Provide the (X, Y) coordinate of the cell's center where the given text is located.  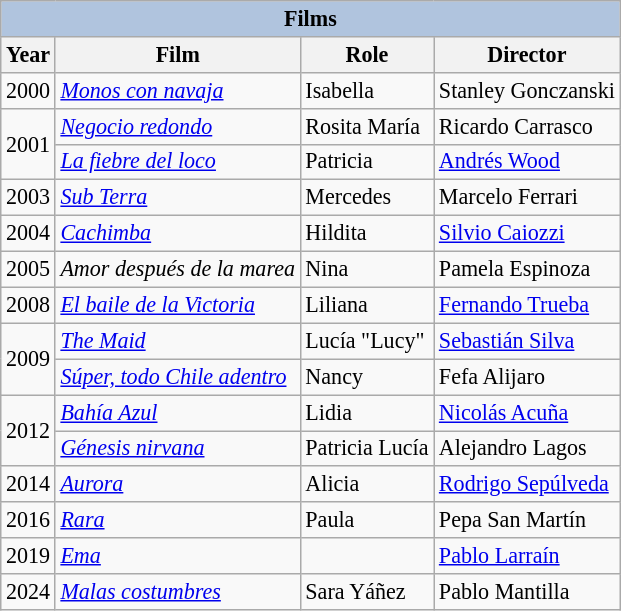
Role (367, 54)
Patricia Lucía (367, 448)
Rosita María (367, 126)
2000 (28, 90)
La fiebre del loco (178, 162)
Ema (178, 556)
Cachimba (178, 233)
Lidia (367, 412)
2001 (28, 144)
Aurora (178, 484)
Pablo Larraín (527, 556)
Film (178, 54)
2019 (28, 556)
Silvio Caiozzi (527, 233)
Monos con navaja (178, 90)
Sara Yáñez (367, 591)
Liliana (367, 305)
Nina (367, 269)
Rara (178, 520)
Year (28, 54)
Lucía "Lucy" (367, 341)
2003 (28, 198)
2014 (28, 484)
Marcelo Ferrari (527, 198)
Mercedes (367, 198)
Negocio redondo (178, 126)
Director (527, 54)
Amor después de la marea (178, 269)
Alicia (367, 484)
2004 (28, 233)
2024 (28, 591)
Ricardo Carrasco (527, 126)
Bahía Azul (178, 412)
Malas costumbres (178, 591)
Fernando Trueba (527, 305)
2009 (28, 359)
Andrés Wood (527, 162)
Pamela Espinoza (527, 269)
Rodrigo Sepúlveda (527, 484)
Hildita (367, 233)
Patricia (367, 162)
Génesis nirvana (178, 448)
2005 (28, 269)
Nancy (367, 377)
Alejandro Lagos (527, 448)
2012 (28, 430)
Paula (367, 520)
El baile de la Victoria (178, 305)
Pepa San Martín (527, 520)
Films (310, 18)
Sebastián Silva (527, 341)
Sub Terra (178, 198)
Pablo Mantilla (527, 591)
Isabella (367, 90)
Nicolás Acuña (527, 412)
Fefa Alijaro (527, 377)
Stanley Gonczanski (527, 90)
Súper, todo Chile adentro (178, 377)
2016 (28, 520)
2008 (28, 305)
The Maid (178, 341)
